Output the [X, Y] coordinate of the center of the cell containing the given text.  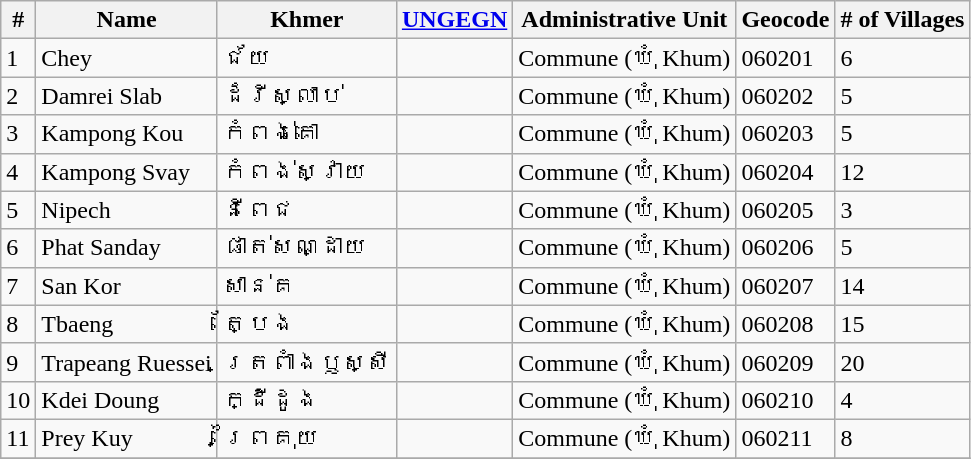
Tbaeng [127, 324]
060205 [786, 210]
12 [902, 172]
Prey Kuy [127, 438]
11 [18, 438]
20 [902, 362]
15 [902, 324]
060206 [786, 248]
ជ័យ [306, 58]
060204 [786, 172]
10 [18, 400]
14 [902, 286]
7 [18, 286]
Kdei Doung [127, 400]
ផាត់សណ្ដាយ [306, 248]
Chey [127, 58]
Khmer [306, 20]
Kampong Svay [127, 172]
កំពង់ស្វាយ [306, 172]
ត្បែង [306, 324]
060201 [786, 58]
# [18, 20]
Damrei Slab [127, 96]
060202 [786, 96]
San Kor [127, 286]
ត្រពាំងឫស្សី [306, 362]
# of Villages [902, 20]
060209 [786, 362]
ក្ដីដូង [306, 400]
Kampong Kou [127, 134]
កំពង់គោ [306, 134]
060207 [786, 286]
060208 [786, 324]
Geocode [786, 20]
2 [18, 96]
1 [18, 58]
Trapeang Ruessei [127, 362]
UNGEGN [454, 20]
Name [127, 20]
នីពេជ [306, 210]
9 [18, 362]
ដំរីស្លាប់ [306, 96]
Nipech [127, 210]
060203 [786, 134]
សាន់គ [306, 286]
Administrative Unit [624, 20]
ព្រៃគុយ [306, 438]
060210 [786, 400]
Phat Sanday [127, 248]
060211 [786, 438]
